Provide the [X, Y] coordinate of the cell's center where the given text is located.  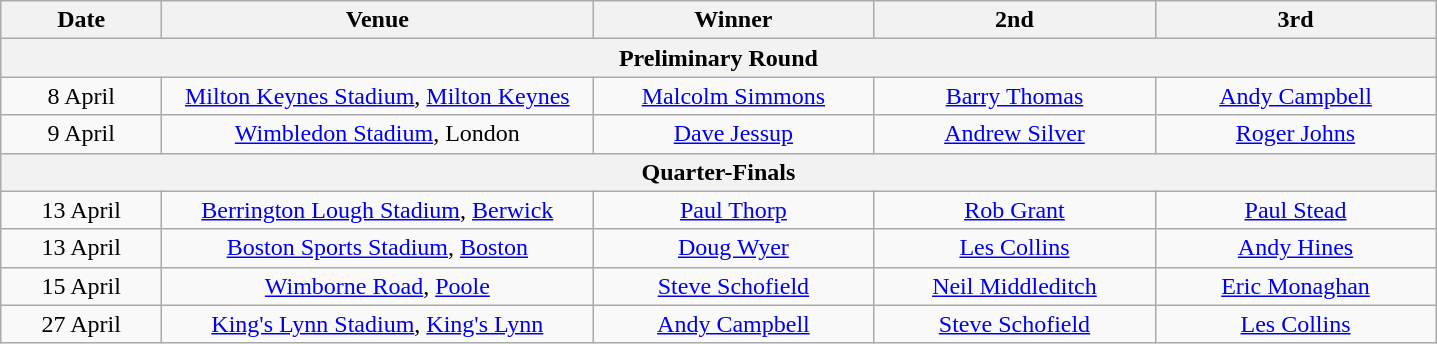
Paul Stead [1296, 210]
Paul Thorp [734, 210]
3rd [1296, 20]
Eric Monaghan [1296, 286]
Malcolm Simmons [734, 96]
Winner [734, 20]
Barry Thomas [1014, 96]
Neil Middleditch [1014, 286]
Andrew Silver [1014, 134]
Doug Wyer [734, 248]
Wimborne Road, Poole [378, 286]
2nd [1014, 20]
Venue [378, 20]
King's Lynn Stadium, King's Lynn [378, 324]
Milton Keynes Stadium, Milton Keynes [378, 96]
Rob Grant [1014, 210]
Wimbledon Stadium, London [378, 134]
15 April [82, 286]
Roger Johns [1296, 134]
Andy Hines [1296, 248]
Preliminary Round [718, 58]
Berrington Lough Stadium, Berwick [378, 210]
8 April [82, 96]
Boston Sports Stadium, Boston [378, 248]
27 April [82, 324]
Date [82, 20]
9 April [82, 134]
Dave Jessup [734, 134]
Quarter-Finals [718, 172]
